Search for the cell housing the specified text and yield its [X, Y] center coordinate. 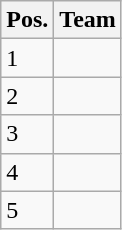
Team [88, 20]
5 [28, 210]
Pos. [28, 20]
4 [28, 172]
2 [28, 96]
1 [28, 58]
3 [28, 134]
